Determine the (x, y) coordinate at the center of the cell enclosing the given text.  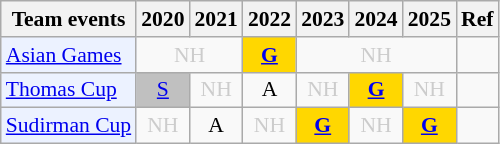
Team events (68, 19)
Ref (477, 19)
2021 (216, 19)
2020 (162, 19)
2023 (322, 19)
2024 (376, 19)
Sudirman Cup (68, 126)
2025 (430, 19)
S (162, 90)
Thomas Cup (68, 90)
Asian Games (68, 55)
2022 (270, 19)
